Scan for the cell matching the given text and deliver its (x, y) coordinate at center. 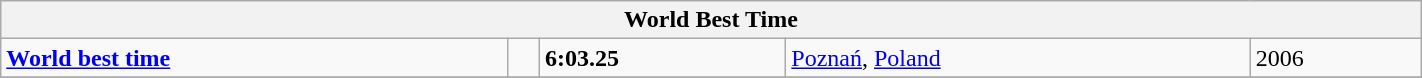
6:03.25 (663, 58)
World best time (254, 58)
2006 (1336, 58)
Poznań, Poland (1018, 58)
World Best Time (711, 20)
